Detect which cell encompasses the target text, then output its (X, Y) center coordinate. 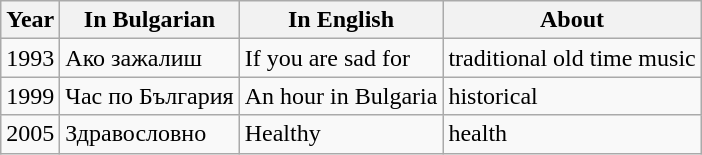
Healthy (341, 134)
1993 (30, 58)
1999 (30, 96)
In English (341, 20)
2005 (30, 134)
historical (572, 96)
In Bulgarian (150, 20)
Час по България (150, 96)
About (572, 20)
Year (30, 20)
Ако зажалиш (150, 58)
Здравословно (150, 134)
An hour in Bulgaria (341, 96)
traditional old time music (572, 58)
If you are sad for (341, 58)
health (572, 134)
